Scan for the cell matching the given text and deliver its [X, Y] coordinate at center. 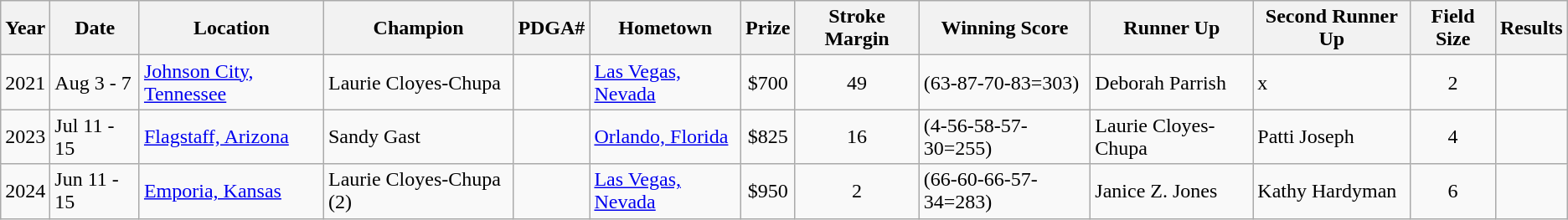
Results [1531, 28]
16 [857, 137]
Aug 3 - 7 [95, 82]
Hometown [665, 28]
Location [231, 28]
2023 [25, 137]
Kathy Hardyman [1332, 191]
4 [1453, 137]
$950 [768, 191]
Laurie Cloyes-Chupa (2) [418, 191]
Janice Z. Jones [1172, 191]
6 [1453, 191]
Date [95, 28]
x [1332, 82]
Deborah Parrish [1172, 82]
Patti Joseph [1332, 137]
2021 [25, 82]
Stroke Margin [857, 28]
Prize [768, 28]
Field Size [1453, 28]
Runner Up [1172, 28]
Flagstaff, Arizona [231, 137]
Second Runner Up [1332, 28]
Emporia, Kansas [231, 191]
2024 [25, 191]
Jul 11 - 15 [95, 137]
$825 [768, 137]
Year [25, 28]
49 [857, 82]
$700 [768, 82]
PDGA# [551, 28]
Jun 11 - 15 [95, 191]
Winning Score [1005, 28]
(66-60-66-57-34=283) [1005, 191]
Champion [418, 28]
Johnson City, Tennessee [231, 82]
(63-87-70-83=303) [1005, 82]
Orlando, Florida [665, 137]
(4-56-58-57-30=255) [1005, 137]
Sandy Gast [418, 137]
